Search for the cell housing the specified text and yield its (X, Y) center coordinate. 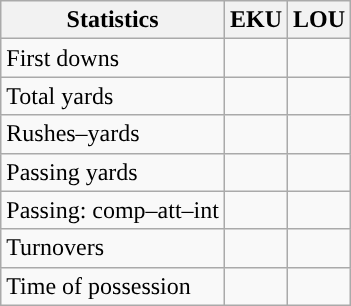
First downs (113, 58)
Passing yards (113, 172)
Turnovers (113, 248)
Passing: comp–att–int (113, 210)
Total yards (113, 96)
Rushes–yards (113, 134)
Statistics (113, 20)
LOU (320, 20)
Time of possession (113, 286)
EKU (256, 20)
